Extract the [X, Y] coordinate from the center of the cell holding the provided text.  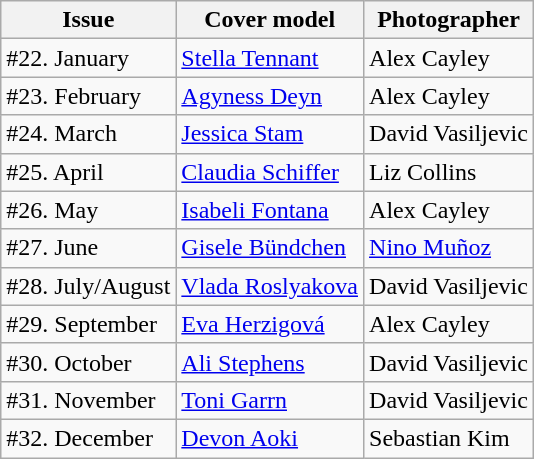
Toni Garrn [270, 400]
Devon Aoki [270, 438]
Issue [88, 20]
Isabeli Fontana [270, 210]
Agyness Deyn [270, 96]
#30. October [88, 362]
#28. July/August [88, 286]
Vlada Roslyakova [270, 286]
#27. June [88, 248]
#29. September [88, 324]
Stella Tennant [270, 58]
#31. November [88, 400]
Gisele Bündchen [270, 248]
Ali Stephens [270, 362]
Photographer [449, 20]
Jessica Stam [270, 134]
#23. February [88, 96]
Sebastian Kim [449, 438]
Nino Muñoz [449, 248]
#22. January [88, 58]
#32. December [88, 438]
#25. April [88, 172]
Liz Collins [449, 172]
Claudia Schiffer [270, 172]
#26. May [88, 210]
#24. March [88, 134]
Eva Herzigová [270, 324]
Cover model [270, 20]
